Return (x, y) of the center of cell containing provided text 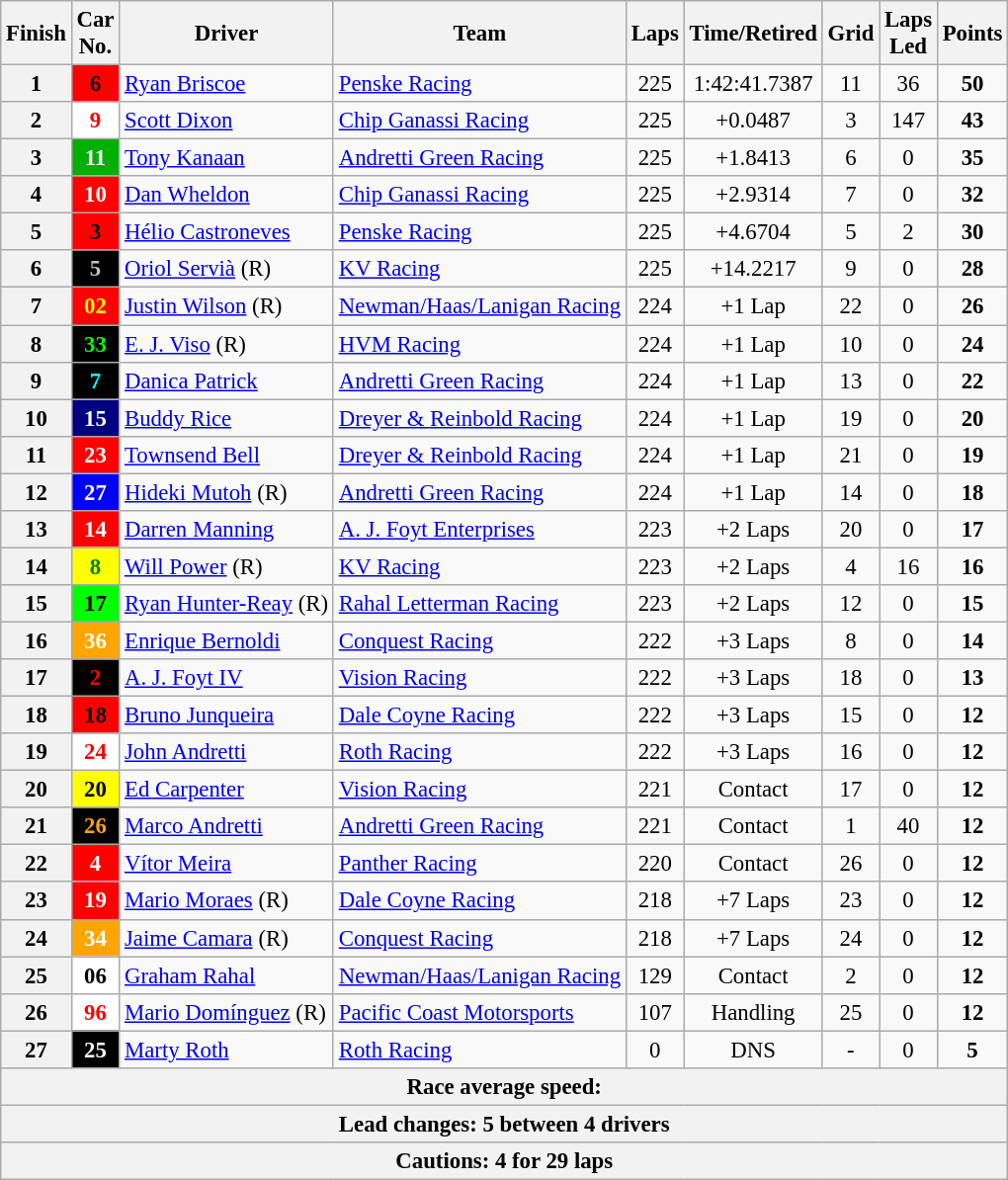
129 (654, 975)
Oriol Servià (R) (227, 270)
Marco Andretti (227, 826)
+4.6704 (753, 232)
Scott Dixon (227, 121)
Driver (227, 34)
220 (654, 864)
+14.2217 (753, 270)
Mario Domínguez (R) (227, 1012)
Darren Manning (227, 530)
John Andretti (227, 752)
Bruno Junqueira (227, 716)
Time/Retired (753, 34)
Enrique Bernoldi (227, 640)
CarNo. (95, 34)
Tony Kanaan (227, 158)
Hélio Castroneves (227, 232)
LapsLed (909, 34)
Points (972, 34)
50 (972, 84)
1:42:41.7387 (753, 84)
Cautions: 4 for 29 laps (504, 1161)
34 (95, 938)
Ed Carpenter (227, 790)
Buddy Rice (227, 418)
Jaime Camara (R) (227, 938)
107 (654, 1012)
Danica Patrick (227, 380)
147 (909, 121)
30 (972, 232)
Race average speed: (504, 1087)
Ryan Briscoe (227, 84)
Graham Rahal (227, 975)
Lead changes: 5 between 4 drivers (504, 1124)
A. J. Foyt IV (227, 678)
96 (95, 1012)
Finish (36, 34)
32 (972, 195)
Townsend Bell (227, 455)
35 (972, 158)
Rahal Letterman Racing (479, 604)
+2.9314 (753, 195)
33 (95, 344)
Team (479, 34)
Ryan Hunter-Reay (R) (227, 604)
Marty Roth (227, 1050)
+0.0487 (753, 121)
Mario Moraes (R) (227, 901)
40 (909, 826)
Laps (654, 34)
Will Power (R) (227, 566)
Justin Wilson (R) (227, 306)
+1.8413 (753, 158)
Pacific Coast Motorsports (479, 1012)
Handling (753, 1012)
Panther Racing (479, 864)
HVM Racing (479, 344)
A. J. Foyt Enterprises (479, 530)
Grid (850, 34)
06 (95, 975)
02 (95, 306)
DNS (753, 1050)
- (850, 1050)
Dan Wheldon (227, 195)
Hideki Mutoh (R) (227, 492)
28 (972, 270)
43 (972, 121)
Vítor Meira (227, 864)
E. J. Viso (R) (227, 344)
